Identify which cell holds the provided text, then report its (x, y) central coordinate. 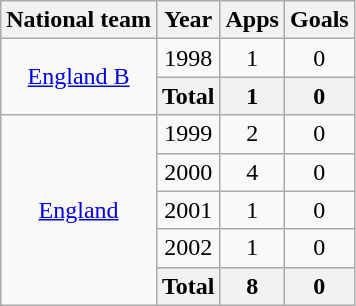
1998 (188, 58)
2002 (188, 248)
England (79, 210)
4 (252, 172)
2001 (188, 210)
2 (252, 134)
Year (188, 20)
England B (79, 77)
8 (252, 286)
National team (79, 20)
Apps (252, 20)
2000 (188, 172)
Goals (319, 20)
1999 (188, 134)
